Find where the given text appears and provide that cell's center as [X, Y] coordinate. 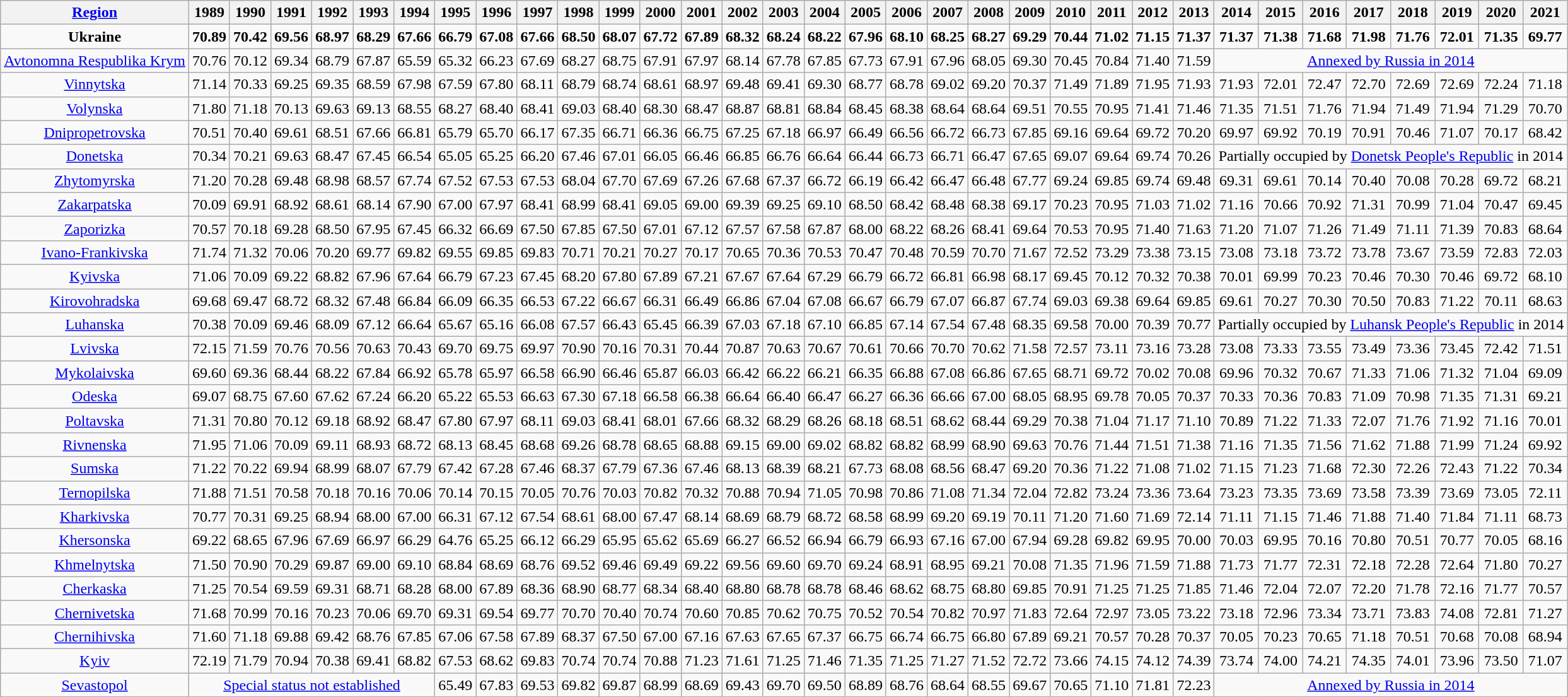
71.63 [1194, 228]
69.18 [333, 421]
70.58 [291, 493]
71.17 [1153, 421]
65.45 [661, 325]
69.53 [537, 684]
73.74 [1236, 660]
2002 [743, 13]
67.28 [497, 469]
70.50 [1369, 301]
Chernihivska [95, 636]
2016 [1325, 13]
2012 [1153, 13]
65.49 [455, 684]
69.55 [455, 252]
1998 [579, 13]
Chernivetska [95, 612]
72.70 [1369, 85]
65.62 [661, 541]
71.89 [1112, 85]
73.58 [1369, 493]
69.58 [1071, 325]
67.03 [743, 325]
65.87 [661, 373]
73.64 [1194, 493]
Zhytomyrska [95, 180]
68.59 [373, 85]
69.13 [373, 108]
70.71 [579, 252]
2005 [865, 13]
1990 [250, 13]
66.98 [989, 276]
66.53 [537, 301]
67.07 [947, 301]
73.96 [1457, 660]
68.73 [1545, 517]
2009 [1030, 13]
69.78 [1112, 397]
68.74 [619, 85]
72.52 [1071, 252]
2003 [783, 13]
70.48 [907, 252]
67.35 [579, 132]
66.54 [415, 156]
70.92 [1325, 204]
2007 [947, 13]
71.58 [1030, 349]
71.83 [1030, 612]
2019 [1457, 13]
70.42 [250, 37]
68.68 [537, 445]
69.88 [291, 636]
72.57 [1071, 349]
66.52 [783, 541]
66.05 [661, 156]
66.63 [537, 397]
73.83 [1413, 612]
68.01 [661, 421]
68.34 [661, 589]
66.69 [497, 228]
66.12 [537, 541]
67.62 [333, 397]
67.95 [373, 228]
Avtonomna Respublika Krym [95, 61]
71.69 [1153, 517]
70.59 [947, 252]
69.43 [743, 684]
69.75 [497, 349]
Cherkaska [95, 589]
67.63 [743, 636]
71.84 [1457, 517]
73.72 [1325, 252]
72.14 [1194, 517]
71.39 [1457, 228]
71.56 [1325, 445]
73.39 [1413, 493]
67.68 [743, 180]
71.92 [1457, 421]
73.38 [1153, 252]
72.31 [1325, 565]
73.29 [1112, 252]
73.23 [1236, 493]
67.04 [783, 301]
67.98 [415, 85]
1994 [415, 13]
2021 [1545, 13]
69.11 [333, 445]
73.11 [1112, 349]
73.33 [1281, 349]
71.62 [1369, 445]
70.26 [1194, 156]
70.86 [907, 493]
73.22 [1194, 612]
73.16 [1153, 349]
Ivano-Frankivska [95, 252]
70.13 [291, 108]
73.71 [1369, 612]
Sumska [95, 469]
65.22 [455, 397]
2001 [701, 13]
71.61 [743, 660]
71.81 [1153, 684]
70.22 [250, 469]
66.94 [825, 541]
73.45 [1457, 349]
72.19 [209, 660]
Khmelnytska [95, 565]
67.30 [579, 397]
70.43 [415, 349]
71.05 [825, 493]
71.79 [250, 660]
69.38 [1112, 301]
69.99 [1281, 276]
Kyivska [95, 276]
72.43 [1457, 469]
68.63 [1545, 301]
73.66 [1071, 660]
2020 [1501, 13]
66.88 [907, 373]
Mykolaivska [95, 373]
2004 [825, 13]
70.61 [865, 349]
66.17 [537, 132]
67.29 [825, 276]
66.19 [865, 180]
71.73 [1236, 565]
71.78 [1413, 589]
69.34 [291, 61]
74.00 [1281, 660]
67.36 [661, 469]
1997 [537, 13]
65.78 [455, 373]
66.84 [415, 301]
2010 [1071, 13]
65.05 [455, 156]
67.26 [701, 180]
68.81 [783, 108]
68.98 [333, 180]
68.28 [415, 589]
69.39 [743, 204]
65.79 [455, 132]
70.19 [1325, 132]
68.20 [579, 276]
67.72 [661, 37]
72.20 [1369, 589]
73.49 [1369, 349]
Zaporizka [95, 228]
69.50 [825, 684]
67.10 [825, 325]
2018 [1413, 13]
71.50 [209, 565]
68.30 [661, 108]
70.56 [333, 349]
Kharkivska [95, 517]
72.30 [1369, 469]
67.14 [907, 325]
72.16 [1457, 589]
73.24 [1112, 493]
73.34 [1325, 612]
72.82 [1071, 493]
66.32 [455, 228]
2006 [907, 13]
68.58 [865, 517]
71.14 [209, 85]
65.97 [497, 373]
Zakarpatska [95, 204]
69.91 [250, 204]
Special status not established [311, 684]
69.59 [291, 589]
70.85 [743, 612]
67.06 [455, 636]
68.36 [537, 589]
69.05 [661, 204]
66.44 [865, 156]
Vinnytska [95, 85]
71.98 [1369, 37]
65.32 [455, 61]
71.09 [1369, 397]
72.72 [1030, 660]
Volynska [95, 108]
69.15 [743, 445]
68.18 [865, 421]
67.25 [743, 132]
74.21 [1325, 660]
Rivnenska [95, 445]
70.52 [865, 612]
71.24 [1501, 445]
66.39 [701, 325]
66.90 [579, 373]
67.24 [373, 397]
65.69 [701, 541]
Odeska [95, 397]
69.35 [333, 85]
66.76 [783, 156]
66.08 [537, 325]
67.52 [455, 180]
66.43 [619, 325]
67.42 [455, 469]
Poltavska [95, 421]
66.21 [825, 373]
72.81 [1501, 612]
71.52 [989, 660]
73.59 [1457, 252]
1999 [619, 13]
69.68 [209, 301]
67.94 [1030, 541]
73.55 [1325, 349]
69.47 [250, 301]
72.24 [1501, 85]
70.02 [1153, 373]
Kirovohradska [95, 301]
Khersonska [95, 541]
73.78 [1369, 252]
66.93 [907, 541]
68.46 [865, 589]
2008 [989, 13]
71.99 [1457, 445]
1993 [373, 13]
68.04 [579, 180]
Partially occupied by Luhansk People's Republic in 2014 [1391, 325]
2015 [1281, 13]
68.08 [907, 469]
67.78 [783, 61]
70.60 [701, 612]
72.11 [1545, 493]
69.51 [1030, 108]
68.87 [743, 108]
71.44 [1112, 445]
65.16 [497, 325]
65.70 [497, 132]
67.59 [455, 85]
1989 [209, 13]
74.12 [1153, 660]
67.77 [1030, 180]
2013 [1194, 13]
67.67 [743, 276]
65.67 [455, 325]
70.39 [1153, 325]
68.16 [1545, 541]
2017 [1369, 13]
67.47 [661, 517]
71.26 [1325, 228]
70.87 [743, 349]
68.35 [1030, 325]
1991 [291, 13]
72.26 [1413, 469]
69.19 [989, 517]
73.50 [1501, 660]
67.23 [497, 276]
71.96 [1112, 565]
64.76 [455, 541]
70.97 [989, 612]
66.80 [989, 636]
72.18 [1369, 565]
70.45 [1071, 61]
73.28 [1194, 349]
69.17 [1030, 204]
69.67 [1030, 684]
Ternopilska [95, 493]
68.24 [783, 37]
72.15 [209, 349]
Luhanska [95, 325]
66.56 [907, 132]
2011 [1112, 13]
2014 [1236, 13]
Region [95, 13]
68.56 [947, 469]
66.38 [701, 397]
71.03 [1153, 204]
72.96 [1281, 612]
66.23 [497, 61]
Partially occupied by Donetsk People's Republic in 2014 [1391, 156]
70.68 [1457, 636]
69.16 [1071, 132]
69.36 [250, 373]
72.97 [1112, 612]
68.89 [865, 684]
70.15 [497, 493]
1996 [497, 13]
66.66 [947, 397]
66.48 [989, 180]
73.15 [1194, 252]
72.83 [1501, 252]
69.52 [579, 565]
65.95 [619, 541]
72.03 [1545, 252]
73.35 [1281, 493]
68.93 [373, 445]
72.42 [1501, 349]
74.15 [1112, 660]
70.75 [825, 612]
Sevastopol [95, 684]
74.35 [1369, 660]
67.22 [579, 301]
2000 [661, 13]
72.23 [1194, 684]
66.92 [415, 373]
69.49 [661, 565]
71.34 [989, 493]
66.03 [701, 373]
71.67 [1030, 252]
65.53 [497, 397]
74.08 [1457, 612]
1995 [455, 13]
68.91 [907, 565]
67.21 [701, 276]
70.84 [1112, 61]
68.17 [1030, 276]
71.85 [1194, 589]
Lvivska [95, 349]
74.01 [1413, 660]
68.09 [333, 325]
68.57 [373, 180]
67.83 [497, 684]
65.59 [415, 61]
1992 [333, 13]
Donetska [95, 156]
67.84 [373, 373]
Kyiv [95, 660]
74.39 [1194, 660]
67.90 [415, 204]
73.67 [1413, 252]
69.94 [291, 469]
70.29 [291, 565]
68.88 [701, 445]
67.70 [619, 180]
Dnipropetrovska [95, 132]
72.47 [1325, 85]
66.74 [907, 636]
69.42 [333, 636]
69.96 [1236, 373]
68.39 [783, 469]
70.55 [1071, 108]
66.22 [783, 373]
Ukraine [95, 37]
66.40 [783, 397]
67.60 [291, 397]
69.09 [1545, 373]
68.25 [947, 37]
72.28 [1413, 565]
71.29 [1501, 108]
71.74 [209, 252]
71.41 [1153, 108]
69.54 [497, 612]
68.48 [947, 204]
66.09 [455, 301]
66.87 [989, 301]
69.26 [579, 445]
